Extract the (x, y) coordinate from the center of the cell holding the provided text.  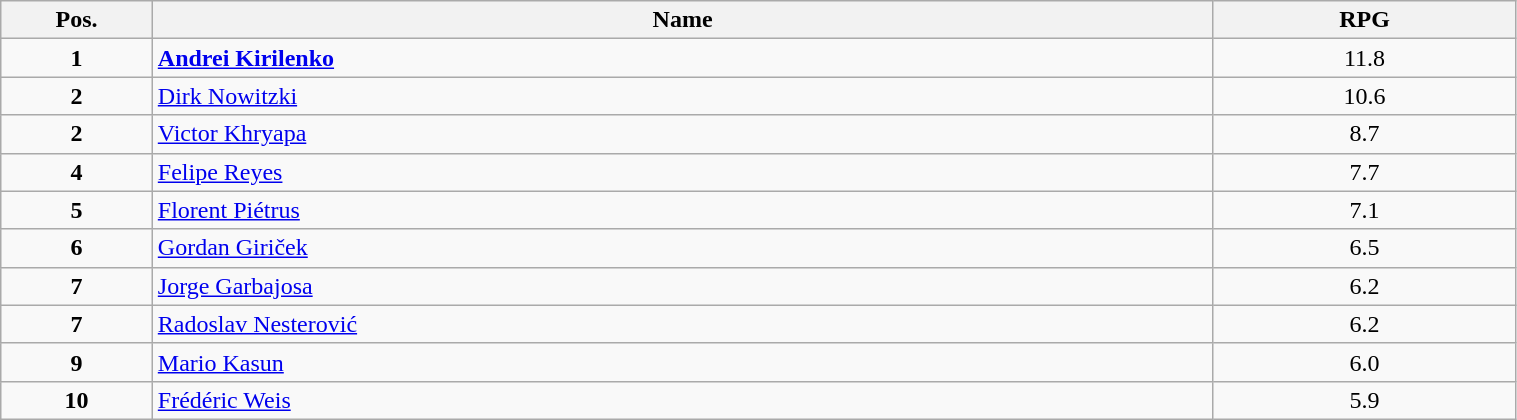
Radoslav Nesterović (682, 324)
9 (77, 362)
11.8 (1364, 58)
6 (77, 248)
RPG (1364, 20)
Gordan Giriček (682, 248)
Mario Kasun (682, 362)
10.6 (1364, 96)
Felipe Reyes (682, 172)
8.7 (1364, 134)
10 (77, 400)
Jorge Garbajosa (682, 286)
Frédéric Weis (682, 400)
Florent Piétrus (682, 210)
5 (77, 210)
Name (682, 20)
6.5 (1364, 248)
Pos. (77, 20)
5.9 (1364, 400)
6.0 (1364, 362)
Dirk Nowitzki (682, 96)
7.1 (1364, 210)
7.7 (1364, 172)
4 (77, 172)
Victor Khryapa (682, 134)
Andrei Kirilenko (682, 58)
1 (77, 58)
